Output the (X, Y) coordinate of the center of the cell containing the given text.  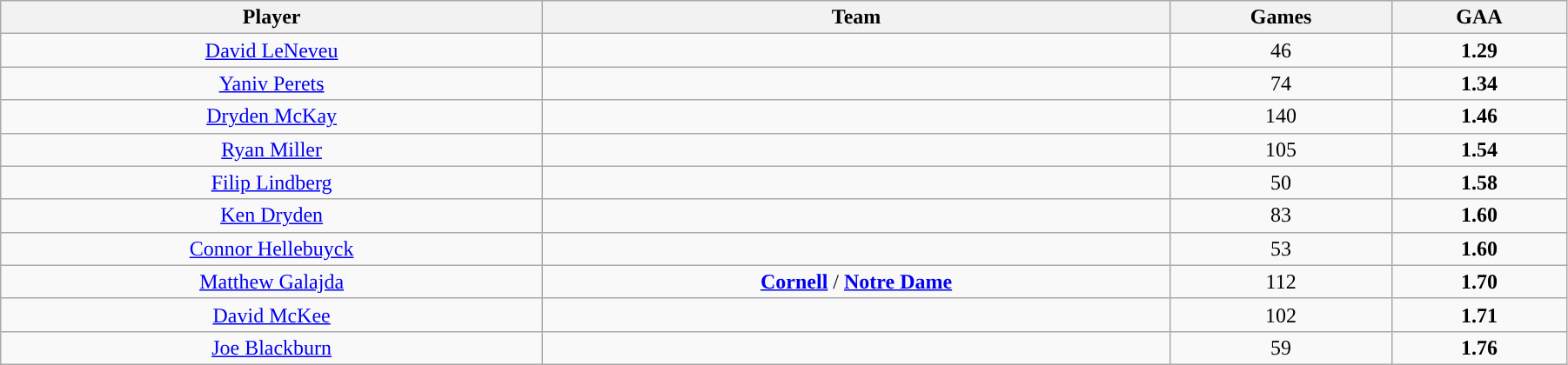
Filip Lindberg (271, 182)
Joe Blackburn (271, 348)
1.71 (1479, 315)
83 (1281, 216)
102 (1281, 315)
Ryan Miller (271, 149)
David LeNeveu (271, 50)
1.58 (1479, 182)
53 (1281, 249)
Yaniv Perets (271, 83)
Cornell / Notre Dame (856, 282)
Games (1281, 17)
140 (1281, 116)
Player (271, 17)
Team (856, 17)
1.34 (1479, 83)
David McKee (271, 315)
1.29 (1479, 50)
50 (1281, 182)
1.76 (1479, 348)
59 (1281, 348)
Ken Dryden (271, 216)
112 (1281, 282)
Connor Hellebuyck (271, 249)
Matthew Galajda (271, 282)
1.70 (1479, 282)
46 (1281, 50)
74 (1281, 83)
105 (1281, 149)
GAA (1479, 17)
1.46 (1479, 116)
Dryden McKay (271, 116)
1.54 (1479, 149)
